Determine the [x, y] coordinate at the center of the cell enclosing the given text.  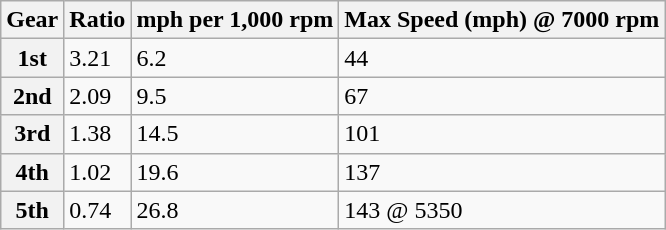
1st [32, 58]
5th [32, 210]
14.5 [235, 134]
9.5 [235, 96]
137 [502, 172]
Ratio [98, 20]
1.38 [98, 134]
67 [502, 96]
0.74 [98, 210]
2nd [32, 96]
Gear [32, 20]
3rd [32, 134]
19.6 [235, 172]
143 @ 5350 [502, 210]
6.2 [235, 58]
1.02 [98, 172]
mph per 1,000 rpm [235, 20]
44 [502, 58]
2.09 [98, 96]
26.8 [235, 210]
4th [32, 172]
3.21 [98, 58]
Max Speed (mph) @ 7000 rpm [502, 20]
101 [502, 134]
